Provide the (x, y) coordinate of the cell's center where the given text is located.  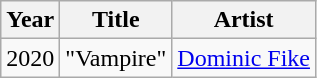
"Vampire" (116, 58)
Artist (244, 20)
Year (30, 20)
Title (116, 20)
2020 (30, 58)
Dominic Fike (244, 58)
